Capture the cell that displays the provided text and extract its [X, Y] central coordinate. 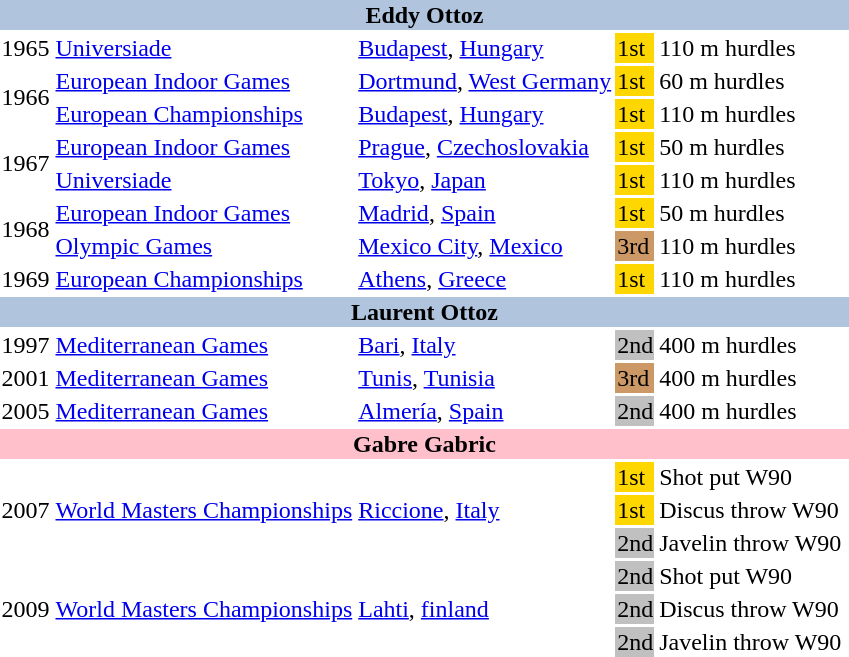
Tokyo, Japan [485, 180]
Almería, Spain [485, 411]
Eddy Ottoz [424, 15]
Riccione, Italy [485, 510]
Bari, Italy [485, 345]
1967 [26, 164]
Dortmund, West Germany [485, 81]
Prague, Czechoslovakia [485, 147]
2005 [26, 411]
Olympic Games [204, 246]
60 m hurdles [750, 81]
Mexico City, Mexico [485, 246]
2007 [26, 510]
2001 [26, 378]
1966 [26, 98]
Tunis, Tunisia [485, 378]
Gabre Gabric [424, 444]
1968 [26, 230]
Madrid, Spain [485, 213]
2009 [26, 609]
Laurent Ottoz [424, 312]
Lahti, finland [485, 609]
1969 [26, 279]
1965 [26, 48]
Athens, Greece [485, 279]
1997 [26, 345]
